Detect which cell encompasses the target text, then output its (x, y) center coordinate. 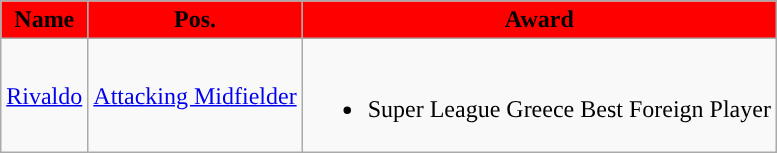
Rivaldo (44, 96)
Attacking Midfielder (195, 96)
Award (539, 20)
Name (44, 20)
Super League Greece Best Foreign Player (539, 96)
Pos. (195, 20)
